Return (X, Y) of the center of cell containing provided text 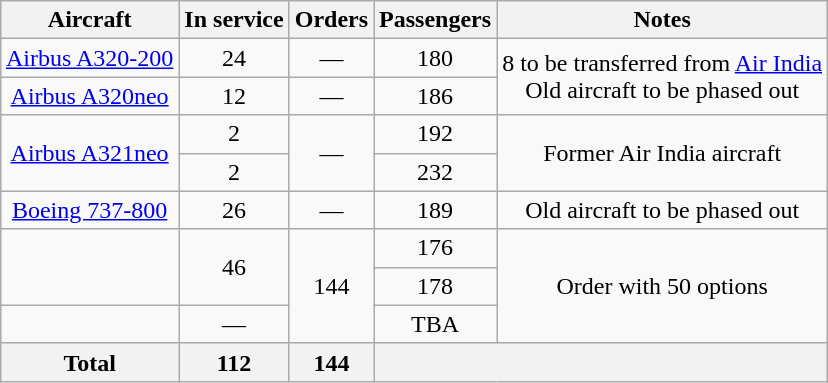
24 (234, 58)
Notes (662, 20)
Airbus A320-200 (89, 58)
Aircraft (89, 20)
Passengers (436, 20)
Orders (331, 20)
178 (436, 286)
Airbus A320neo (89, 96)
46 (234, 267)
In service (234, 20)
Old aircraft to be phased out (662, 210)
8 to be transferred from Air IndiaOld aircraft to be phased out (662, 77)
Former Air India aircraft (662, 153)
12 (234, 96)
TBA (436, 324)
232 (436, 172)
186 (436, 96)
180 (436, 58)
Boeing 737-800 (89, 210)
112 (234, 362)
Total (89, 362)
Order with 50 options (662, 286)
Airbus A321neo (89, 153)
26 (234, 210)
192 (436, 134)
189 (436, 210)
176 (436, 248)
